Provide the [x, y] coordinate of the cell's center where the given text is located.  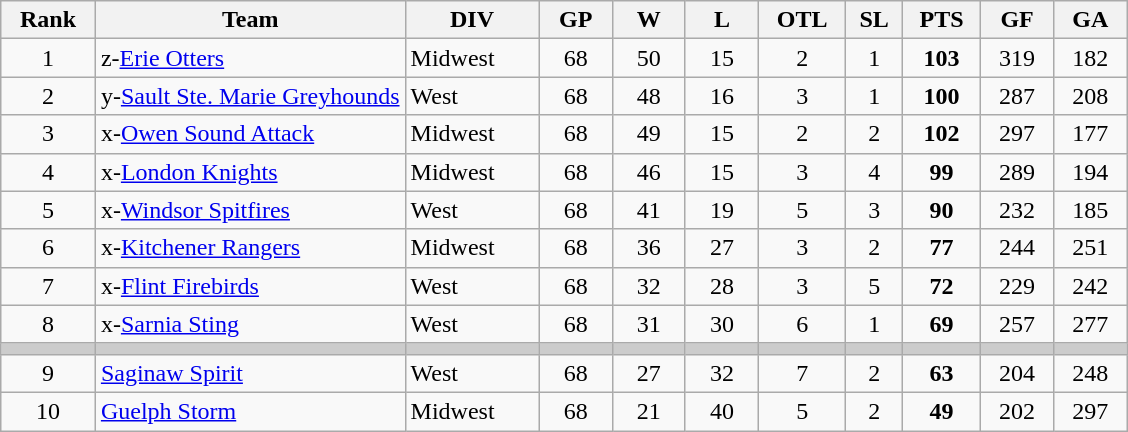
Rank [48, 20]
36 [648, 248]
OTL [802, 20]
x-London Knights [250, 172]
251 [1090, 248]
z-Erie Otters [250, 58]
244 [1016, 248]
Guelph Storm [250, 411]
GF [1016, 20]
48 [648, 96]
19 [722, 210]
277 [1090, 324]
177 [1090, 134]
L [722, 20]
8 [48, 324]
77 [942, 248]
72 [942, 286]
x-Windsor Spitfires [250, 210]
90 [942, 210]
PTS [942, 20]
102 [942, 134]
289 [1016, 172]
287 [1016, 96]
248 [1090, 373]
232 [1016, 210]
28 [722, 286]
9 [48, 373]
185 [1090, 210]
x-Owen Sound Attack [250, 134]
x-Sarnia Sting [250, 324]
257 [1016, 324]
204 [1016, 373]
319 [1016, 58]
DIV [472, 20]
99 [942, 172]
16 [722, 96]
229 [1016, 286]
41 [648, 210]
Saginaw Spirit [250, 373]
GP [576, 20]
31 [648, 324]
63 [942, 373]
y-Sault Ste. Marie Greyhounds [250, 96]
W [648, 20]
30 [722, 324]
SL [874, 20]
21 [648, 411]
10 [48, 411]
202 [1016, 411]
208 [1090, 96]
242 [1090, 286]
69 [942, 324]
Team [250, 20]
100 [942, 96]
182 [1090, 58]
103 [942, 58]
x-Flint Firebirds [250, 286]
46 [648, 172]
GA [1090, 20]
50 [648, 58]
x-Kitchener Rangers [250, 248]
40 [722, 411]
194 [1090, 172]
